Return [x, y] of the center of cell containing provided text 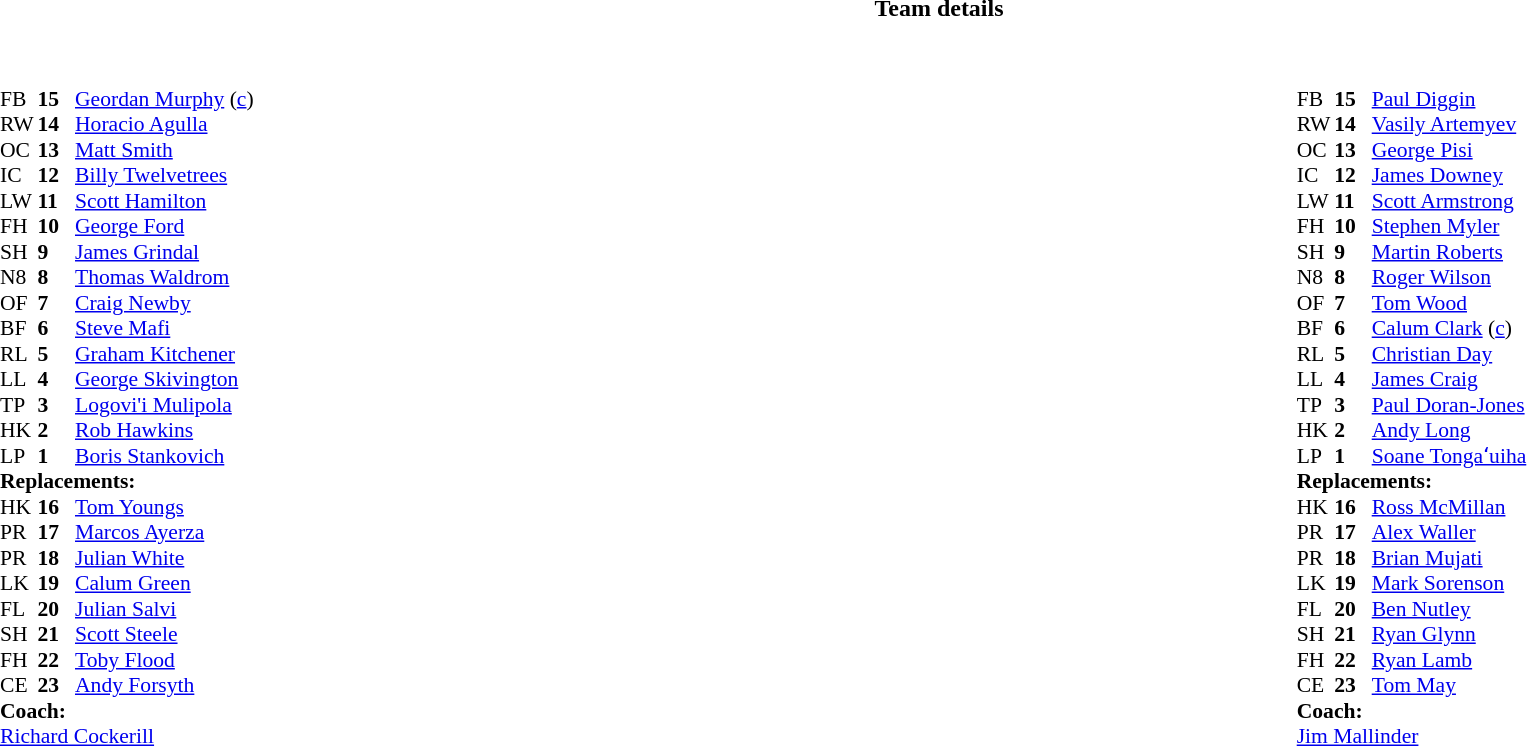
Graham Kitchener [164, 354]
Scott Armstrong [1450, 201]
Tom May [1450, 685]
Brian Mujati [1450, 558]
Toby Flood [164, 660]
Ryan Lamb [1450, 660]
Logovi'i Mulipola [164, 405]
Horacio Agulla [164, 125]
James Grindal [164, 252]
Billy Twelvetrees [164, 175]
Stephen Myler [1450, 227]
Alex Waller [1450, 533]
Calum Green [164, 583]
Steve Mafi [164, 329]
Matt Smith [164, 150]
Geordan Murphy (c) [164, 99]
Rob Hawkins [164, 431]
Marcos Ayerza [164, 533]
Soane Tongaʻuiha [1450, 456]
Christian Day [1450, 354]
Thomas Waldrom [164, 277]
Martin Roberts [1450, 252]
Julian White [164, 558]
Andy Forsyth [164, 685]
James Downey [1450, 175]
Tom Wood [1450, 303]
Scott Steele [164, 635]
George Skivington [164, 379]
Scott Hamilton [164, 201]
Julian Salvi [164, 609]
James Craig [1450, 379]
Paul Doran-Jones [1450, 405]
Ross McMillan [1450, 507]
George Ford [164, 227]
Tom Youngs [164, 507]
Boris Stankovich [164, 456]
Ben Nutley [1450, 609]
Andy Long [1450, 431]
Paul Diggin [1450, 99]
Roger Wilson [1450, 277]
Vasily Artemyev [1450, 125]
Calum Clark (c) [1450, 329]
Mark Sorenson [1450, 583]
Craig Newby [164, 303]
Ryan Glynn [1450, 635]
George Pisi [1450, 150]
